Provide the (x, y) coordinate of the cell's center where the given text is located.  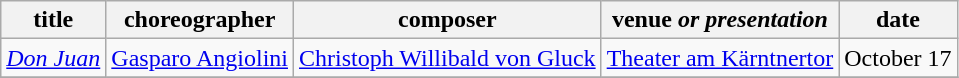
choreographer (200, 20)
Don Juan (54, 58)
Theater am Kärntnertor (720, 58)
venue or presentation (720, 20)
title (54, 20)
date (898, 20)
composer (448, 20)
Gasparo Angiolini (200, 58)
October 17 (898, 58)
Christoph Willibald von Gluck (448, 58)
